Return the (x, y) coordinate for the center point of the cell that contains the specified text.  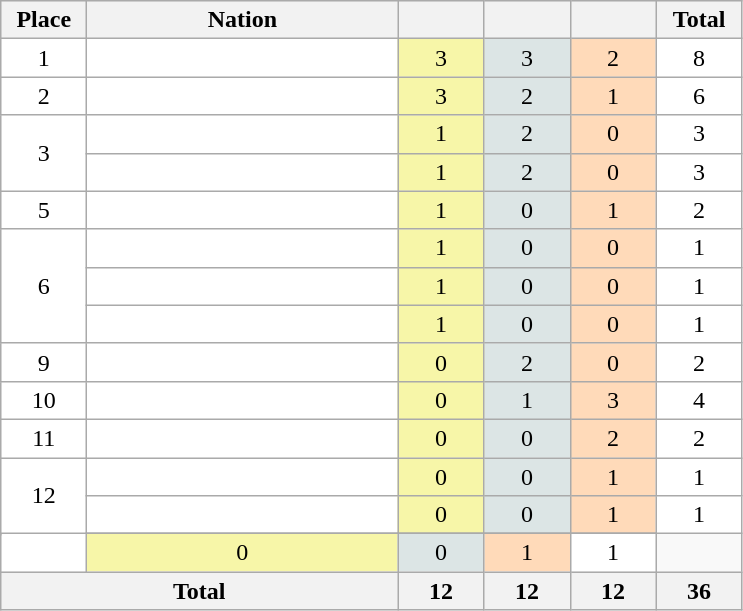
9 (44, 362)
4 (699, 400)
Nation (242, 20)
11 (44, 438)
36 (699, 591)
8 (699, 58)
5 (44, 210)
Place (44, 20)
10 (44, 400)
